Determine the [x, y] coordinate at the center of the cell enclosing the given text.  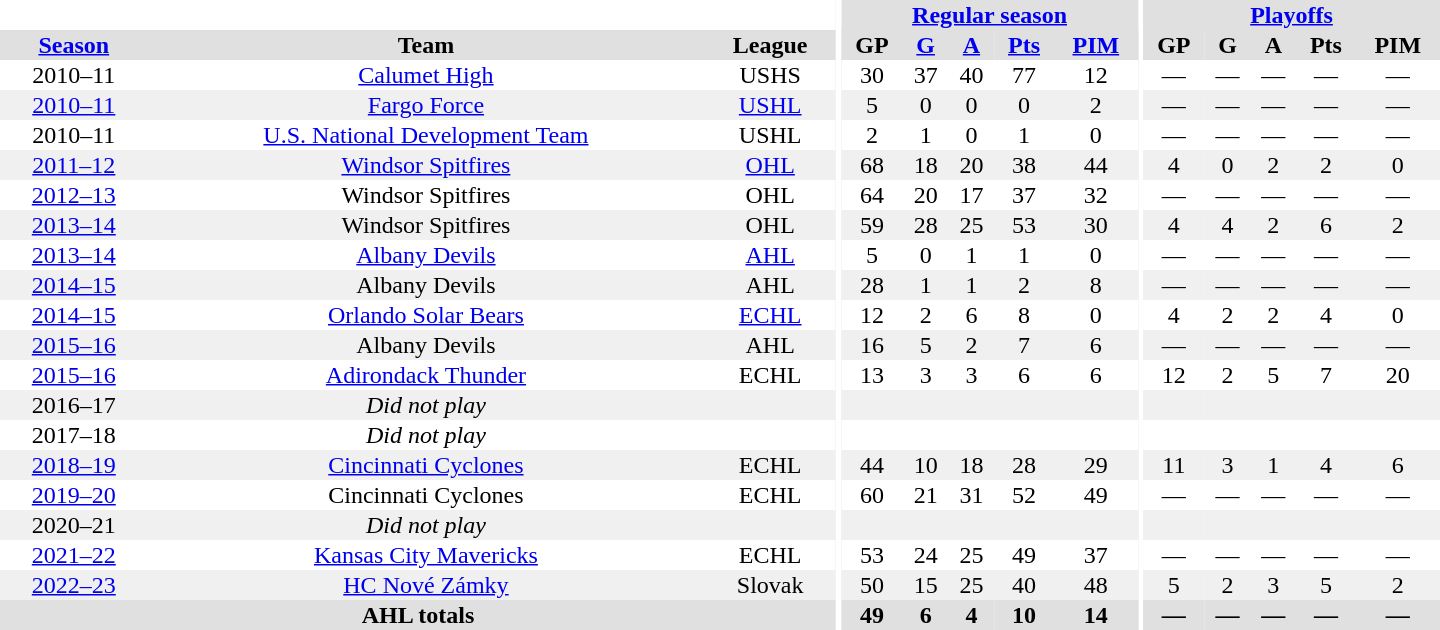
31 [972, 495]
Regular season [990, 15]
2019–20 [74, 495]
59 [872, 225]
24 [926, 555]
2017–18 [74, 435]
15 [926, 585]
Fargo Force [426, 105]
16 [872, 345]
2012–13 [74, 195]
League [770, 45]
Orlando Solar Bears [426, 315]
USHS [770, 75]
U.S. National Development Team [426, 135]
2020–21 [74, 525]
17 [972, 195]
AHL totals [418, 615]
32 [1096, 195]
60 [872, 495]
2011–12 [74, 165]
13 [872, 375]
Kansas City Mavericks [426, 555]
64 [872, 195]
48 [1096, 585]
2018–19 [74, 465]
2016–17 [74, 405]
68 [872, 165]
77 [1024, 75]
2021–22 [74, 555]
11 [1174, 465]
50 [872, 585]
Slovak [770, 585]
Calumet High [426, 75]
2022–23 [74, 585]
Playoffs [1292, 15]
29 [1096, 465]
HC Nové Zámky [426, 585]
38 [1024, 165]
Season [74, 45]
Adirondack Thunder [426, 375]
21 [926, 495]
Team [426, 45]
52 [1024, 495]
14 [1096, 615]
